Return the (X, Y) coordinate for the center point of the cell that contains the specified text.  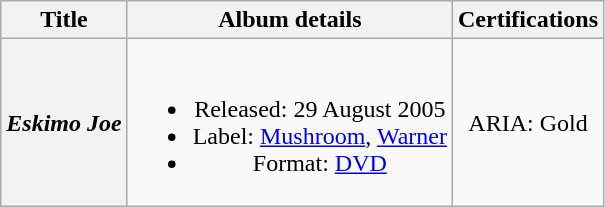
Eskimo Joe (64, 122)
Album details (290, 20)
Title (64, 20)
Released: 29 August 2005Label: Mushroom, WarnerFormat: DVD (290, 122)
ARIA: Gold (528, 122)
Certifications (528, 20)
